Extract the (x, y) coordinate from the center of the cell holding the provided text.  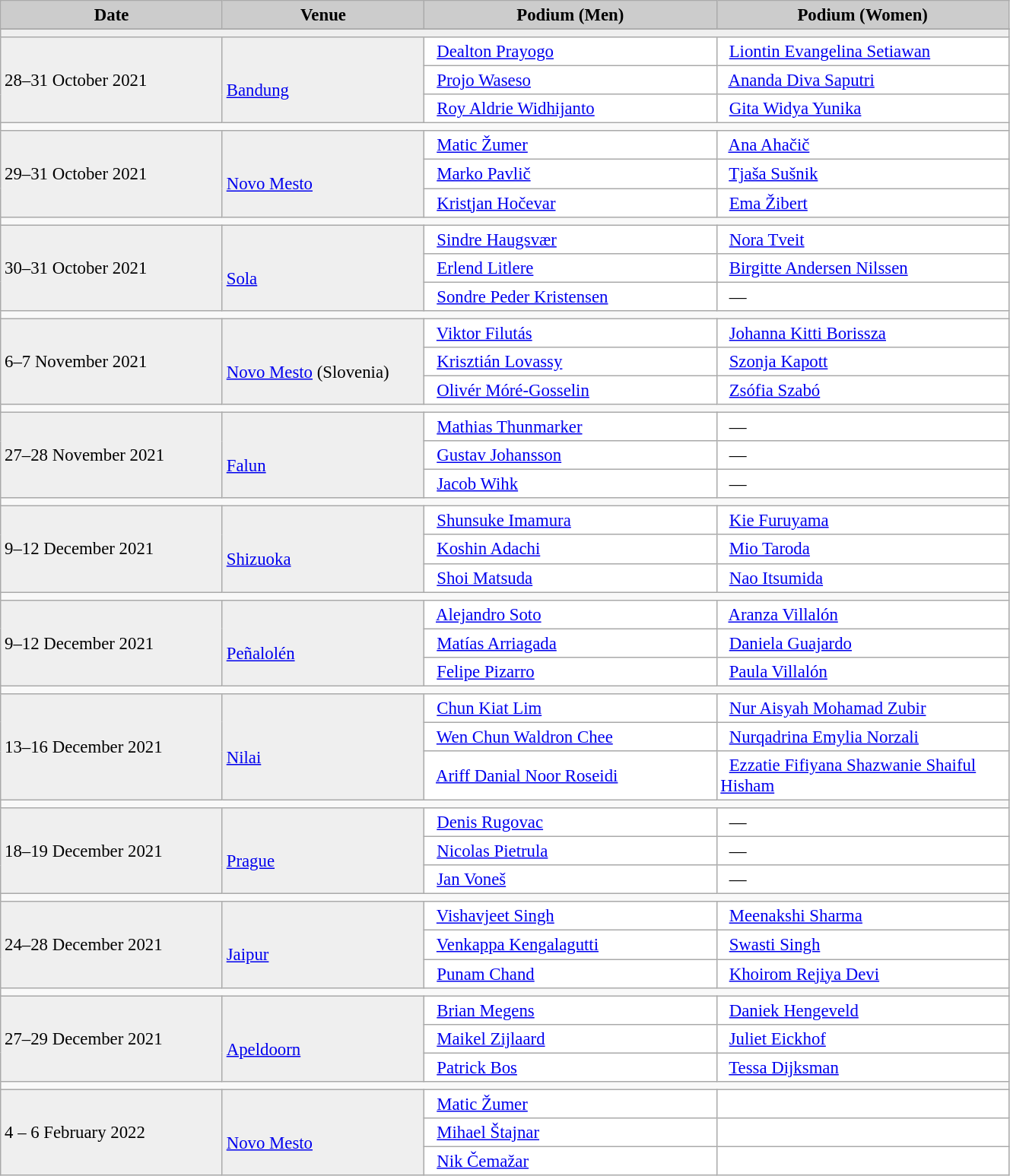
Falun (322, 456)
Patrick Bos (570, 1067)
Peñalolén (322, 643)
4 – 6 February 2022 (112, 1133)
Olivér Móré-Gosselin (570, 390)
27–29 December 2021 (112, 1038)
Aranza Villalón (862, 614)
Venkappa Kengalagutti (570, 945)
Birgitte Andersen Nilssen (862, 268)
Ariff Danial Noor Roseidi (570, 775)
Ana Ahačič (862, 145)
Jan Voneš (570, 880)
Podium (Women) (862, 15)
Nilai (322, 747)
Denis Rugovac (570, 823)
13–16 December 2021 (112, 747)
Ema Žibert (862, 203)
Projo Waseso (570, 81)
Novo Mesto (Slovenia) (322, 362)
Ezzatie Fifiyana Shazwanie Shaiful Hisham (862, 775)
24–28 December 2021 (112, 944)
Jacob Wihk (570, 484)
Liontin Evangelina Setiawan (862, 52)
Sola (322, 268)
Punam Chand (570, 974)
Alejandro Soto (570, 614)
Shoi Matsuda (570, 578)
Tjaša Sušnik (862, 174)
Johanna Kitti Borissza (862, 333)
Krisztián Lovassy (570, 362)
Venue (322, 15)
28–31 October 2021 (112, 81)
Kie Furuyama (862, 521)
Nicolas Pietrula (570, 851)
Gita Widya Yunika (862, 109)
Nik Čemažar (570, 1161)
Nora Tveit (862, 239)
Daniela Guajardo (862, 643)
Nao Itsumida (862, 578)
Tessa Dijksman (862, 1067)
Jaipur (322, 944)
Felipe Pizarro (570, 672)
Mathias Thunmarker (570, 427)
Koshin Adachi (570, 550)
Swasti Singh (862, 945)
Meenakshi Sharma (862, 916)
Marko Pavlič (570, 174)
Bandung (322, 81)
Dealton Prayogo (570, 52)
Chun Kiat Lim (570, 708)
Ananda Diva Saputri (862, 81)
18–19 December 2021 (112, 851)
Juliet Eickhof (862, 1038)
Nur Aisyah Mohamad Zubir (862, 708)
Roy Aldrie Widhijanto (570, 109)
Podium (Men) (570, 15)
Shunsuke Imamura (570, 521)
Viktor Filutás (570, 333)
Erlend Litlere (570, 268)
Shizuoka (322, 549)
Mihael Štajnar (570, 1133)
Daniek Hengeveld (862, 1010)
Kristjan Hočevar (570, 203)
Khoirom Rejiya Devi (862, 974)
Maikel Zijlaard (570, 1038)
Vishavjeet Singh (570, 916)
6–7 November 2021 (112, 362)
Date (112, 15)
Sondre Peder Kristensen (570, 296)
Paula Villalón (862, 672)
Wen Chun Waldron Chee (570, 737)
Nurqadrina Emylia Norzali (862, 737)
Gustav Johansson (570, 455)
Prague (322, 851)
Sindre Haugsvær (570, 239)
29–31 October 2021 (112, 173)
27–28 November 2021 (112, 456)
Brian Megens (570, 1010)
Zsófia Szabó (862, 390)
Apeldoorn (322, 1038)
Matías Arriagada (570, 643)
Szonja Kapott (862, 362)
30–31 October 2021 (112, 268)
Mio Taroda (862, 550)
